Scan for the cell matching the given text and deliver its (x, y) coordinate at center. 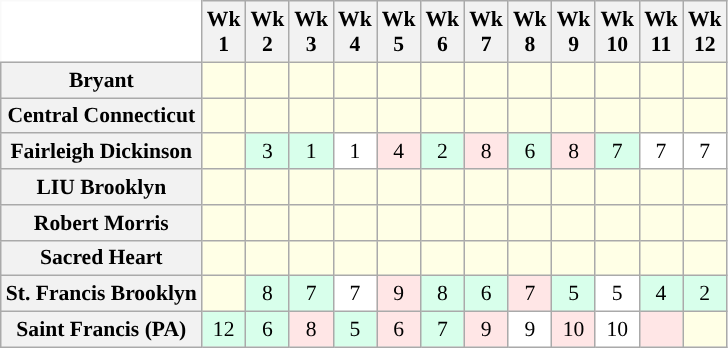
Wk5 (399, 32)
Wk2 (268, 32)
St. Francis Brooklyn (102, 294)
12 (224, 330)
Central Connecticut (102, 116)
LIU Brooklyn (102, 187)
Wk1 (224, 32)
Wk4 (355, 32)
Wk12 (705, 32)
Wk11 (661, 32)
Sacred Heart (102, 258)
3 (268, 152)
Wk9 (574, 32)
Fairleigh Dickinson (102, 152)
Wk3 (311, 32)
Wk7 (486, 32)
Robert Morris (102, 223)
Wk6 (442, 32)
Wk8 (530, 32)
Wk10 (617, 32)
Saint Francis (PA) (102, 330)
Bryant (102, 80)
